Detect which cell encompasses the target text, then output its [X, Y] center coordinate. 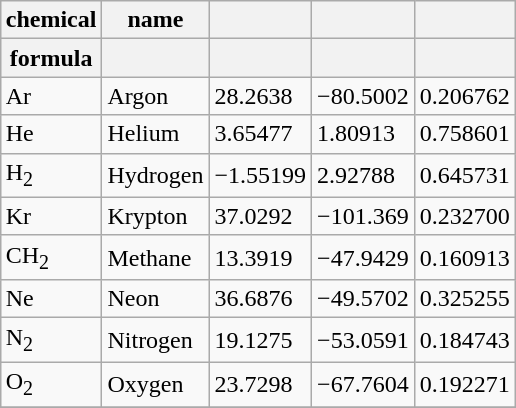
Ne [51, 299]
Methane [156, 257]
36.6876 [260, 299]
−67.7604 [364, 384]
Oxygen [156, 384]
−1.55199 [260, 175]
Ar [51, 96]
−53.0591 [364, 340]
3.65477 [260, 134]
0.206762 [464, 96]
Argon [156, 96]
−101.369 [364, 216]
He [51, 134]
Nitrogen [156, 340]
−49.5702 [364, 299]
Hydrogen [156, 175]
−80.5002 [364, 96]
0.645731 [464, 175]
Helium [156, 134]
0.325255 [464, 299]
0.758601 [464, 134]
Krypton [156, 216]
37.0292 [260, 216]
−47.9429 [364, 257]
Kr [51, 216]
formula [51, 58]
1.80913 [364, 134]
19.1275 [260, 340]
chemical [51, 20]
0.232700 [464, 216]
2.92788 [364, 175]
0.192271 [464, 384]
13.3919 [260, 257]
N2 [51, 340]
H2 [51, 175]
name [156, 20]
0.184743 [464, 340]
28.2638 [260, 96]
O2 [51, 384]
Neon [156, 299]
23.7298 [260, 384]
CH2 [51, 257]
0.160913 [464, 257]
